From the cell containing the given text, extract its center point as [x, y] coordinate. 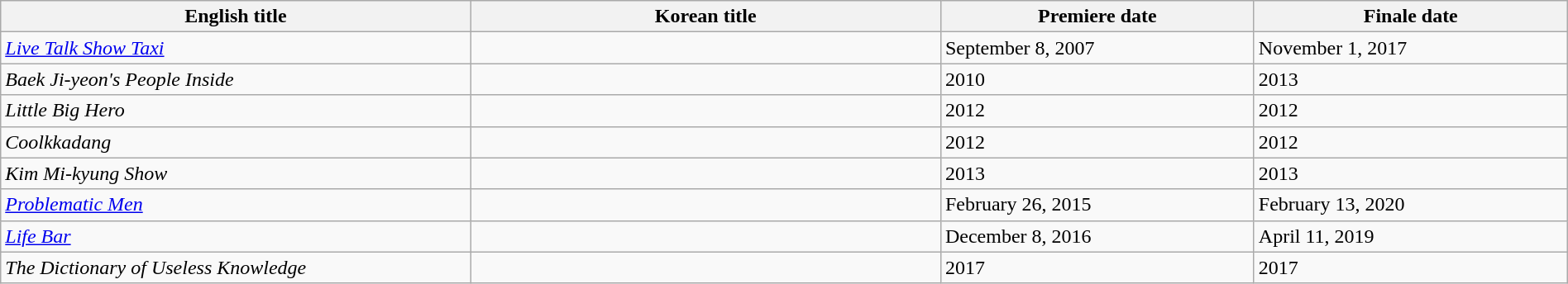
Baek Ji-yeon's People Inside [236, 79]
Finale date [1411, 17]
November 1, 2017 [1411, 48]
Life Bar [236, 236]
April 11, 2019 [1411, 236]
Coolkkadang [236, 142]
English title [236, 17]
Little Big Hero [236, 111]
Problematic Men [236, 205]
February 13, 2020 [1411, 205]
Kim Mi-kyung Show [236, 173]
Korean title [705, 17]
September 8, 2007 [1097, 48]
The Dictionary of Useless Knowledge [236, 267]
Live Talk Show Taxi [236, 48]
Premiere date [1097, 17]
February 26, 2015 [1097, 205]
December 8, 2016 [1097, 236]
2010 [1097, 79]
